From the cell containing the given text, extract its center point as (x, y) coordinate. 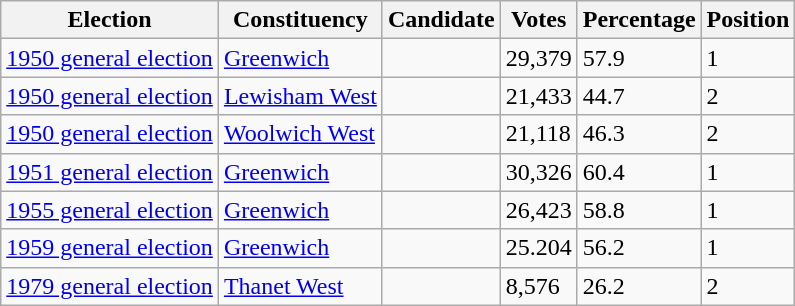
8,576 (538, 286)
29,379 (538, 58)
30,326 (538, 172)
60.4 (639, 172)
26.2 (639, 286)
26,423 (538, 210)
58.8 (639, 210)
57.9 (639, 58)
56.2 (639, 248)
1951 general election (110, 172)
44.7 (639, 96)
Constituency (300, 20)
Position (748, 20)
25.204 (538, 248)
46.3 (639, 134)
Thanet West (300, 286)
Lewisham West (300, 96)
Votes (538, 20)
Election (110, 20)
21,433 (538, 96)
Candidate (441, 20)
Percentage (639, 20)
1955 general election (110, 210)
1959 general election (110, 248)
21,118 (538, 134)
Woolwich West (300, 134)
1979 general election (110, 286)
